Locate the cell with the specified text and output its (x, y) center coordinate. 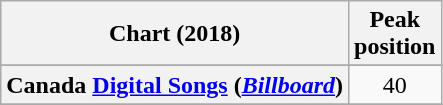
40 (395, 85)
Chart (2018) (175, 34)
Peak position (395, 34)
Canada Digital Songs (Billboard) (175, 85)
